Detect which cell encompasses the target text, then output its [X, Y] center coordinate. 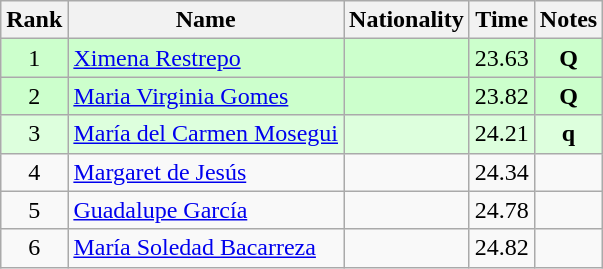
Name [206, 20]
24.82 [502, 248]
Time [502, 20]
q [568, 134]
Guadalupe García [206, 210]
Maria Virginia Gomes [206, 96]
5 [34, 210]
24.21 [502, 134]
Notes [568, 20]
Nationality [407, 20]
24.78 [502, 210]
2 [34, 96]
1 [34, 58]
23.63 [502, 58]
6 [34, 248]
María Soledad Bacarreza [206, 248]
Ximena Restrepo [206, 58]
Rank [34, 20]
Margaret de Jesús [206, 172]
4 [34, 172]
María del Carmen Mosegui [206, 134]
3 [34, 134]
23.82 [502, 96]
24.34 [502, 172]
